Locate the cell with the specified text and output its [X, Y] center coordinate. 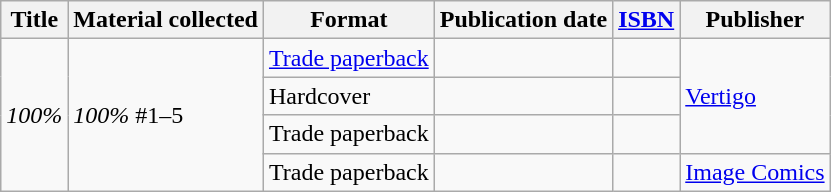
Vertigo [755, 96]
Publisher [755, 20]
100% #1–5 [166, 115]
Format [348, 20]
Publication date [523, 20]
Title [34, 20]
Hardcover [348, 96]
ISBN [646, 20]
Image Comics [755, 172]
100% [34, 115]
Material collected [166, 20]
